Return (x, y) of the center of cell containing provided text 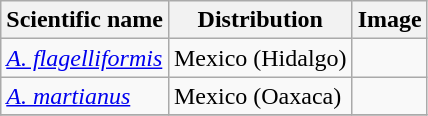
Mexico (Hidalgo) (260, 58)
Scientific name (85, 20)
Image (390, 20)
Distribution (260, 20)
Mexico (Oaxaca) (260, 96)
A. flagelliformis (85, 58)
A. martianus (85, 96)
